For the text-containing cell, return its midpoint in [X, Y] coordinate format. 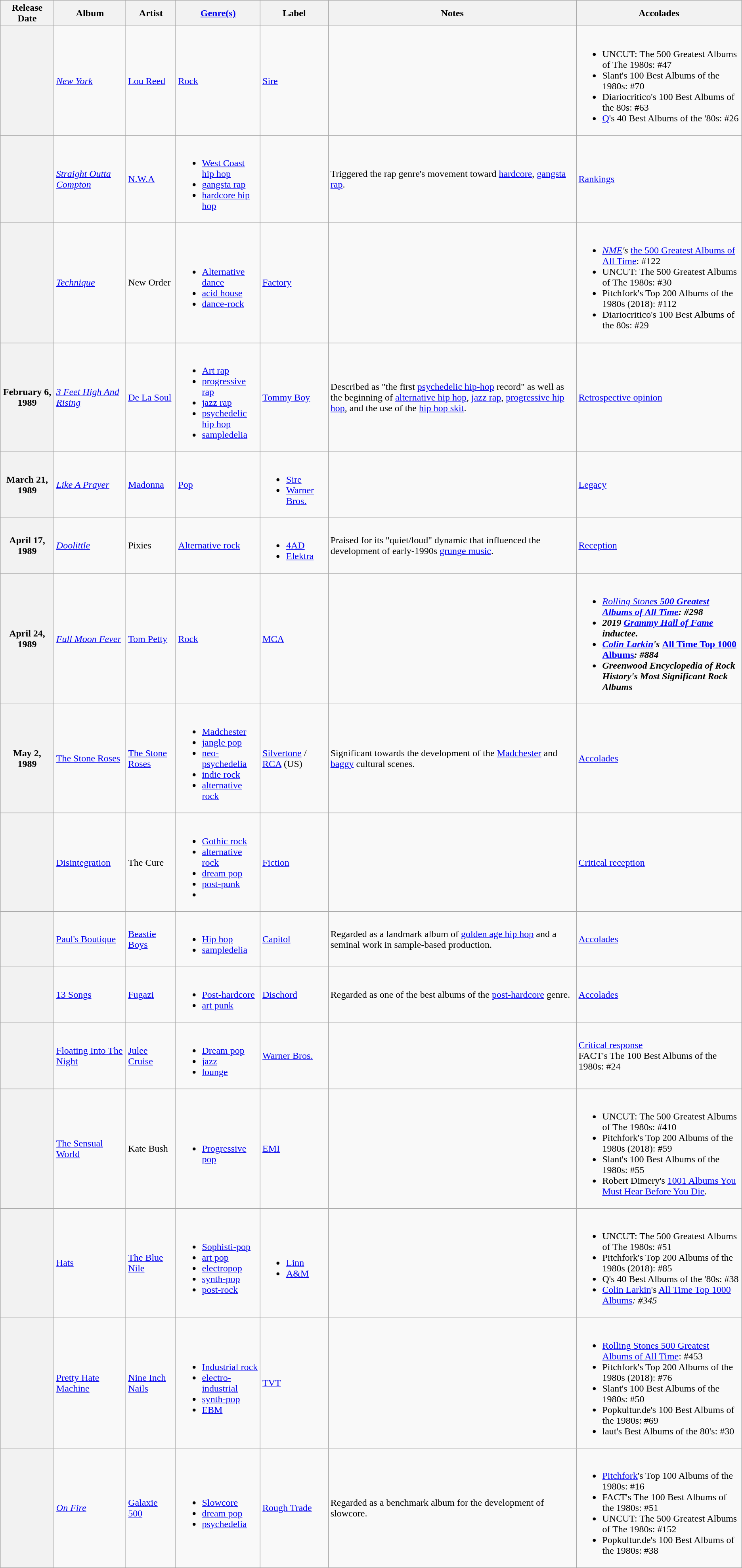
Madonna [151, 485]
Technique [90, 283]
Label [295, 13]
Paul's Boutique [90, 939]
Hats [90, 1263]
Retrospective opinion [659, 397]
Hip hopsampledelia [218, 939]
Gothic rockalternative rockdream poppost-punk [218, 862]
The Cure [151, 862]
Full Moon Fever [90, 638]
N.W.A [151, 179]
Capitol [295, 939]
Significant towards the development of the Madchester and baggy cultural scenes. [452, 758]
Nine Inch Nails [151, 1383]
Factory [295, 283]
Progressive pop [218, 1149]
Warner Bros. [295, 1056]
The Sensual World [90, 1149]
Notes [452, 13]
Album [90, 13]
May 2, 1989 [27, 758]
Disintegration [90, 862]
TVT [295, 1383]
Industrial rockelectro-industrialsynth-popEBM [218, 1383]
On Fire [90, 1508]
Regarded as one of the best albums of the post-hardcore genre. [452, 995]
Pixies [151, 546]
Genre(s) [218, 13]
3 Feet High And Rising [90, 397]
Beastie Boys [151, 939]
Doolittle [90, 546]
Julee Cruise [151, 1056]
Post-hardcoreart punk [218, 995]
Like A Prayer [90, 485]
Art rapprogressive rapjazz rappsychedelic hip hopsampledelia [218, 397]
Tommy Boy [295, 397]
Critical reception [659, 862]
Dream popjazzlounge [218, 1056]
Rough Trade [295, 1508]
Slowcoredream poppsychedelia [218, 1508]
The Blue Nile [151, 1263]
Sire [295, 81]
Dischord [295, 995]
New York [90, 81]
New Order [151, 283]
Triggered the rap genre's movement toward hardcore, gangsta rap. [452, 179]
Fiction [295, 862]
March 21, 1989 [27, 485]
Lou Reed [151, 81]
4ADElektra [295, 546]
MCA [295, 638]
Straight Outta Compton [90, 179]
LinnA&M [295, 1263]
Madchesterjangle popneo-psychedeliaindie rockalternative rock [218, 758]
Regarded as a landmark album of golden age hip hop and a seminal work in sample-based production. [452, 939]
April 17, 1989 [27, 546]
February 6, 1989 [27, 397]
Praised for its "quiet/loud" dynamic that influenced the development of early-1990s grunge music. [452, 546]
Kate Bush [151, 1149]
Tom Petty [151, 638]
SireWarner Bros. [295, 485]
Floating Into The Night [90, 1056]
Pop [218, 485]
Silvertone / RCA (US) [295, 758]
Alternative danceacid housedance-rock [218, 283]
Sophisti-popart popelectropopsynth-poppost-rock [218, 1263]
Alternative rock [218, 546]
West Coast hip hopgangsta raphardcore hip hop [218, 179]
Regarded as a benchmark album for the development of slowcore. [452, 1508]
Legacy [659, 485]
Rankings [659, 179]
April 24, 1989 [27, 638]
Galaxie 500 [151, 1508]
De La Soul [151, 397]
Fugazi [151, 995]
Critical responseFACT's The 100 Best Albums of the 1980s: #24 [659, 1056]
Pretty Hate Machine [90, 1383]
13 Songs [90, 995]
Release Date [27, 13]
Artist [151, 13]
EMI [295, 1149]
Reception [659, 546]
